Return the [x, y] coordinate for the center point of the cell that contains the specified text.  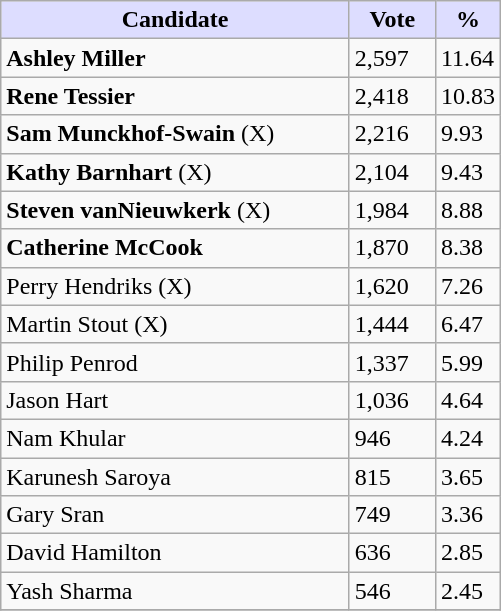
1,337 [392, 362]
11.64 [468, 58]
10.83 [468, 96]
1,870 [392, 248]
Martin Stout (X) [176, 324]
Steven vanNieuwkerk (X) [176, 210]
3.36 [468, 515]
2,418 [392, 96]
8.38 [468, 248]
3.65 [468, 477]
5.99 [468, 362]
1,984 [392, 210]
David Hamilton [176, 553]
815 [392, 477]
2.85 [468, 553]
7.26 [468, 286]
Catherine McCook [176, 248]
4.24 [468, 438]
Nam Khular [176, 438]
4.64 [468, 400]
2.45 [468, 591]
Kathy Barnhart (X) [176, 172]
1,620 [392, 286]
946 [392, 438]
1,444 [392, 324]
Philip Penrod [176, 362]
749 [392, 515]
2,597 [392, 58]
Rene Tessier [176, 96]
8.88 [468, 210]
Ashley Miller [176, 58]
Jason Hart [176, 400]
1,036 [392, 400]
Perry Hendriks (X) [176, 286]
636 [392, 553]
% [468, 20]
2,216 [392, 134]
Yash Sharma [176, 591]
Vote [392, 20]
Gary Sran [176, 515]
2,104 [392, 172]
9.93 [468, 134]
Karunesh Saroya [176, 477]
546 [392, 591]
9.43 [468, 172]
Candidate [176, 20]
6.47 [468, 324]
Sam Munckhof-Swain (X) [176, 134]
